Provide the [x, y] coordinate of the cell's center where the given text is located.  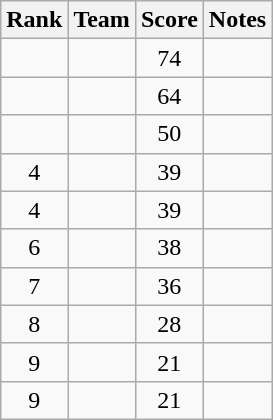
28 [169, 324]
Team [102, 20]
36 [169, 286]
38 [169, 248]
50 [169, 134]
64 [169, 96]
Notes [237, 20]
8 [34, 324]
6 [34, 248]
74 [169, 58]
Score [169, 20]
7 [34, 286]
Rank [34, 20]
